Search for the cell housing the specified text and yield its (X, Y) center coordinate. 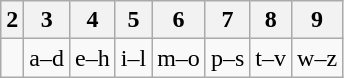
t–v (271, 58)
7 (227, 20)
5 (133, 20)
i–l (133, 58)
8 (271, 20)
p–s (227, 58)
3 (47, 20)
6 (179, 20)
w–z (318, 58)
e–h (93, 58)
a–d (47, 58)
2 (12, 20)
9 (318, 20)
4 (93, 20)
m–o (179, 58)
